Provide the [X, Y] coordinate of the cell's center where the given text is located.  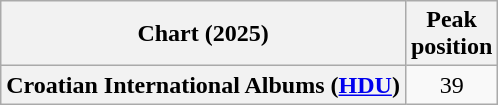
39 [451, 85]
Croatian International Albums (HDU) [204, 85]
Peakposition [451, 34]
Chart (2025) [204, 34]
